Search for the cell housing the specified text and yield its (X, Y) center coordinate. 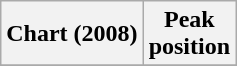
Peakposition (189, 34)
Chart (2008) (72, 34)
